Find where the given text appears and provide that cell's center as [x, y] coordinate. 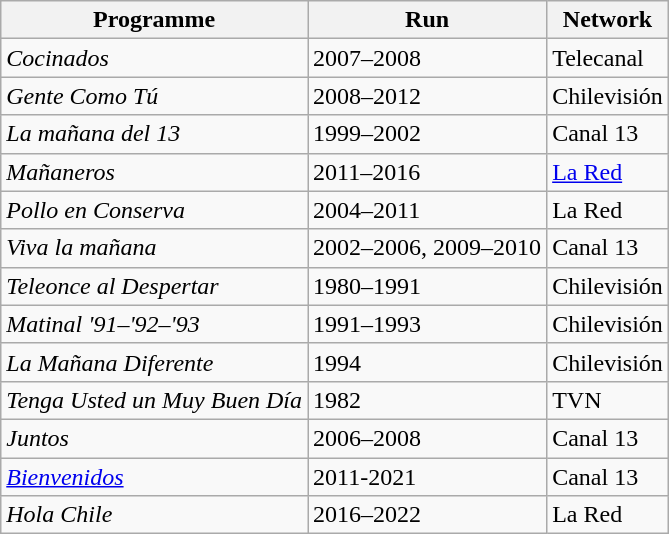
1982 [428, 400]
Programme [154, 20]
1991–1993 [428, 324]
Viva la mañana [154, 248]
2016–2022 [428, 515]
Network [608, 20]
Bienvenidos [154, 477]
Cocinados [154, 58]
TVN [608, 400]
1994 [428, 362]
Tenga Usted un Muy Buen Día [154, 400]
La mañana del 13 [154, 134]
2004–2011 [428, 210]
2006–2008 [428, 438]
Teleonce al Despertar [154, 286]
Juntos [154, 438]
2002–2006, 2009–2010 [428, 248]
Gente Como Tú [154, 96]
Mañaneros [154, 172]
Pollo en Conserva [154, 210]
La Mañana Diferente [154, 362]
1980–1991 [428, 286]
Telecanal [608, 58]
Hola Chile [154, 515]
Run [428, 20]
Matinal '91–'92–'93 [154, 324]
2007–2008 [428, 58]
2008–2012 [428, 96]
2011–2016 [428, 172]
2011-2021 [428, 477]
1999–2002 [428, 134]
